Provide the (x, y) coordinate of the cell's center where the given text is located.  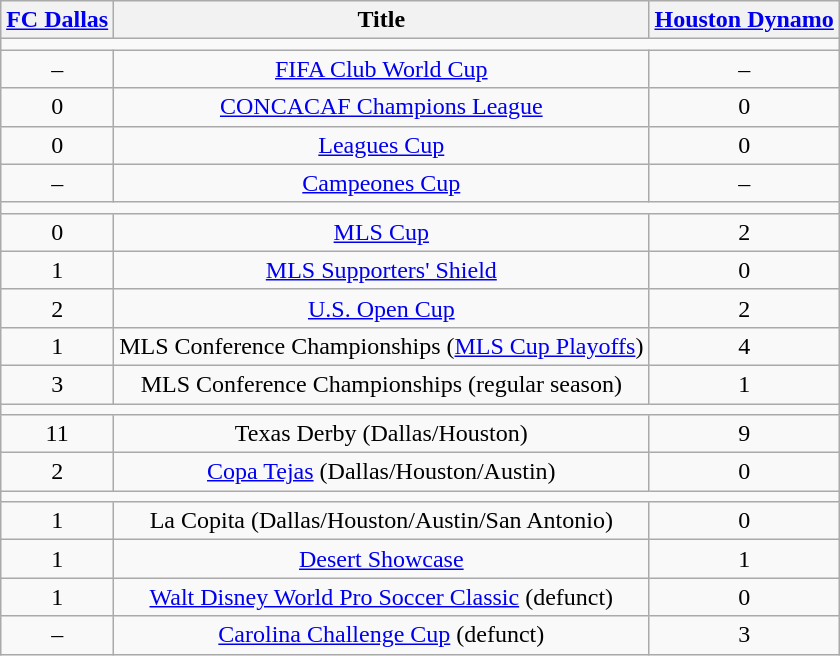
FIFA Club World Cup (382, 69)
Houston Dynamo (744, 20)
Campeones Cup (382, 183)
Texas Derby (Dallas/Houston) (382, 434)
FC Dallas (58, 20)
11 (58, 434)
CONCACAF Champions League (382, 107)
Walt Disney World Pro Soccer Classic (defunct) (382, 597)
Title (382, 20)
Carolina Challenge Cup (defunct) (382, 635)
4 (744, 346)
MLS Supporters' Shield (382, 270)
Copa Tejas (Dallas/Houston/Austin) (382, 472)
9 (744, 434)
MLS Conference Championships (regular season) (382, 384)
MLS Cup (382, 232)
La Copita (Dallas/Houston/Austin/San Antonio) (382, 521)
MLS Conference Championships (MLS Cup Playoffs) (382, 346)
Leagues Cup (382, 145)
Desert Showcase (382, 559)
U.S. Open Cup (382, 308)
